Detect which cell encompasses the target text, then output its (x, y) center coordinate. 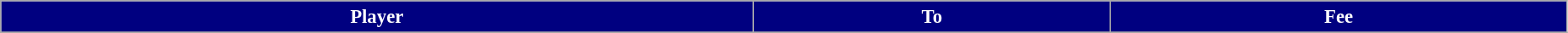
Fee (1339, 17)
Player (377, 17)
To (932, 17)
